Identify which cell holds the provided text, then report its [x, y] central coordinate. 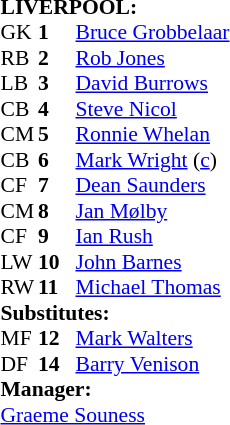
John Barnes [152, 262]
Manager: [114, 389]
GK [19, 33]
7 [57, 185]
RB [19, 58]
LW [19, 262]
9 [57, 237]
Mark Wright (c) [152, 160]
Substitutes: [114, 313]
Jan Mølby [152, 211]
Ronnie Whelan [152, 135]
RW [19, 287]
3 [57, 83]
Ian Rush [152, 237]
8 [57, 211]
Bruce Grobbelaar [152, 33]
6 [57, 160]
10 [57, 262]
2 [57, 58]
DF [19, 364]
Mark Walters [152, 339]
14 [57, 364]
Barry Venison [152, 364]
David Burrows [152, 83]
LB [19, 83]
Michael Thomas [152, 287]
5 [57, 135]
12 [57, 339]
4 [57, 109]
Dean Saunders [152, 185]
Rob Jones [152, 58]
MF [19, 339]
1 [57, 33]
11 [57, 287]
Steve Nicol [152, 109]
